For the text-containing cell, return its midpoint in [X, Y] coordinate format. 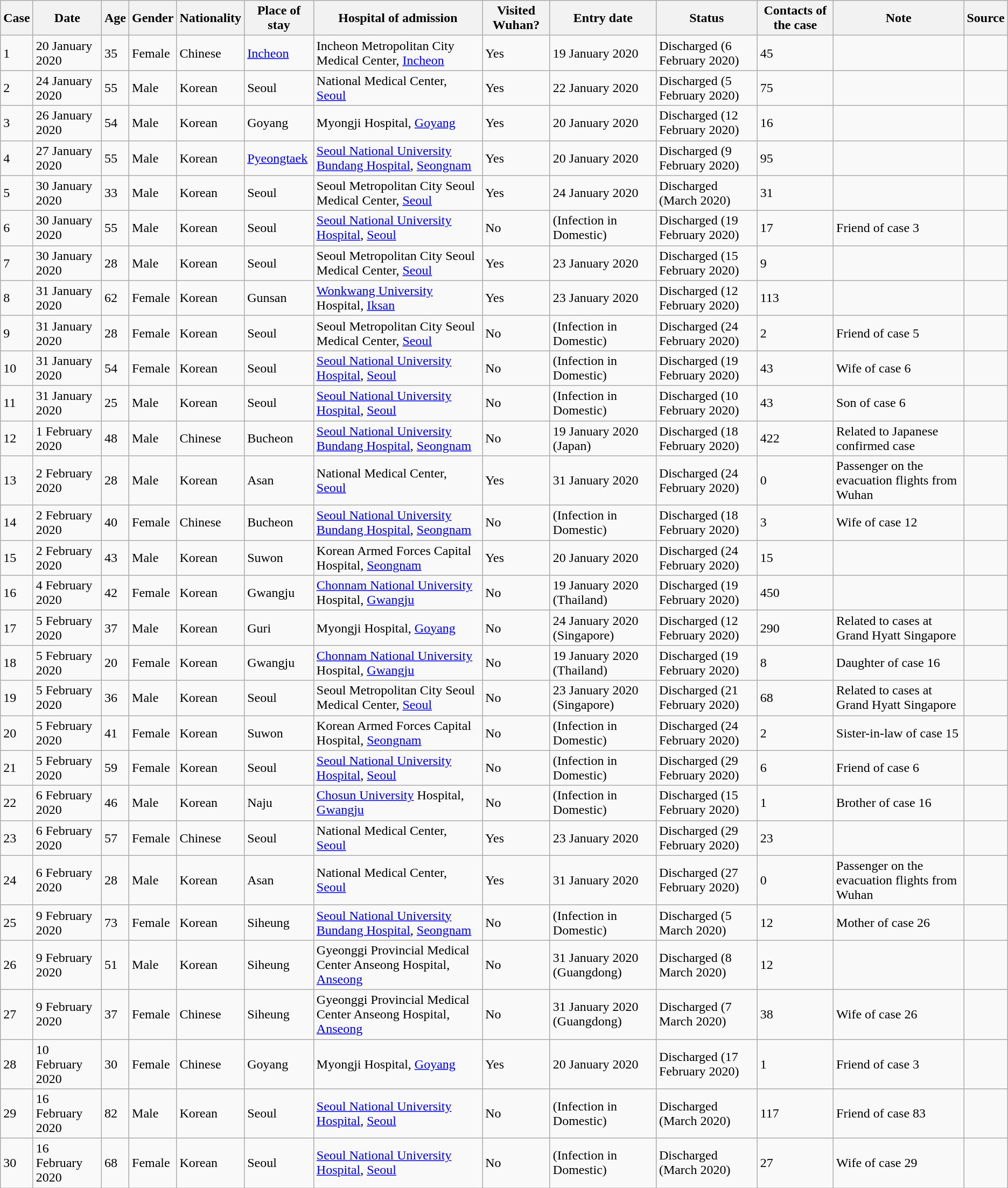
38 [795, 1014]
73 [115, 923]
95 [795, 158]
Son of case 6 [899, 403]
Chosun University Hospital, Gwangju [397, 803]
Discharged (9 February 2020) [706, 158]
Discharged (5 March 2020) [706, 923]
Discharged (7 March 2020) [706, 1014]
19 [17, 698]
13 [17, 481]
1 February 2020 [67, 438]
Discharged (6 February 2020) [706, 53]
Naju [279, 803]
Friend of case 6 [899, 768]
Wonkwang University Hospital, Iksan [397, 298]
Contacts of the case [795, 18]
Case [17, 18]
22 January 2020 [603, 88]
82 [115, 1114]
46 [115, 803]
Status [706, 18]
11 [17, 403]
Date [67, 18]
14 [17, 523]
Entry date [603, 18]
35 [115, 53]
Discharged (21 February 2020) [706, 698]
22 [17, 803]
Note [899, 18]
27 January 2020 [67, 158]
24 January 2020 (Singapore) [603, 628]
29 [17, 1114]
Daughter of case 16 [899, 663]
Age [115, 18]
57 [115, 838]
10 [17, 368]
Discharged (27 February 2020) [706, 880]
113 [795, 298]
Wife of case 12 [899, 523]
33 [115, 193]
Wife of case 29 [899, 1163]
Place of stay [279, 18]
Source [985, 18]
Wife of case 6 [899, 368]
40 [115, 523]
Gender [153, 18]
4 February 2020 [67, 593]
36 [115, 698]
48 [115, 438]
Hospital of admission [397, 18]
Nationality [211, 18]
42 [115, 593]
422 [795, 438]
Discharged (10 February 2020) [706, 403]
Visited Wuhan? [516, 18]
Friend of case 83 [899, 1114]
23 January 2020 (Singapore) [603, 698]
290 [795, 628]
Guri [279, 628]
Incheon [279, 53]
Pyeongtaek [279, 158]
450 [795, 593]
10 February 2020 [67, 1064]
26 January 2020 [67, 123]
19 January 2020 (Japan) [603, 438]
75 [795, 88]
31 [795, 193]
21 [17, 768]
45 [795, 53]
Sister-in-law of case 15 [899, 733]
4 [17, 158]
Discharged (17 February 2020) [706, 1064]
Gunsan [279, 298]
26 [17, 965]
117 [795, 1114]
59 [115, 768]
Brother of case 16 [899, 803]
Related to Japanese confirmed case [899, 438]
Wife of case 26 [899, 1014]
Mother of case 26 [899, 923]
Incheon Metropolitan City Medical Center, Incheon [397, 53]
24 [17, 880]
62 [115, 298]
19 January 2020 [603, 53]
41 [115, 733]
51 [115, 965]
18 [17, 663]
Discharged (5 February 2020) [706, 88]
7 [17, 263]
5 [17, 193]
Friend of case 5 [899, 333]
Discharged (8 March 2020) [706, 965]
